Locate the cell with the specified text and output its [x, y] center coordinate. 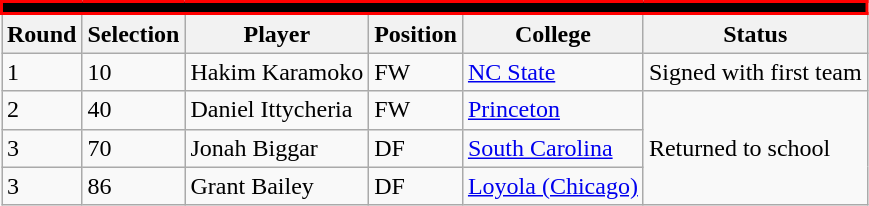
40 [134, 110]
2 [42, 110]
86 [134, 186]
Returned to school [755, 148]
Status [755, 34]
Princeton [552, 110]
Selection [134, 34]
70 [134, 148]
NC State [552, 72]
South Carolina [552, 148]
1 [42, 72]
10 [134, 72]
Round [42, 34]
Position [416, 34]
Daniel Ittycheria [277, 110]
Player [277, 34]
Hakim Karamoko [277, 72]
Jonah Biggar [277, 148]
College [552, 34]
Signed with first team [755, 72]
Grant Bailey [277, 186]
Loyola (Chicago) [552, 186]
